Output the (x, y) coordinate of the center of the cell containing the given text.  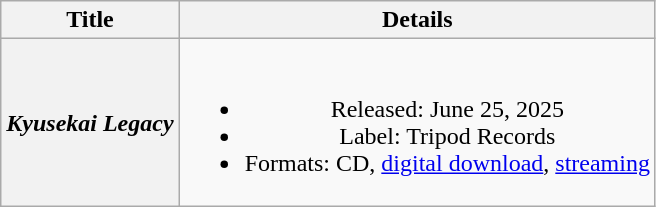
Title (90, 20)
Details (417, 20)
Released: June 25, 2025Label: Tripod RecordsFormats: CD, digital download, streaming (417, 122)
Kyusekai Legacy (90, 122)
